Search for the cell housing the specified text and yield its [x, y] center coordinate. 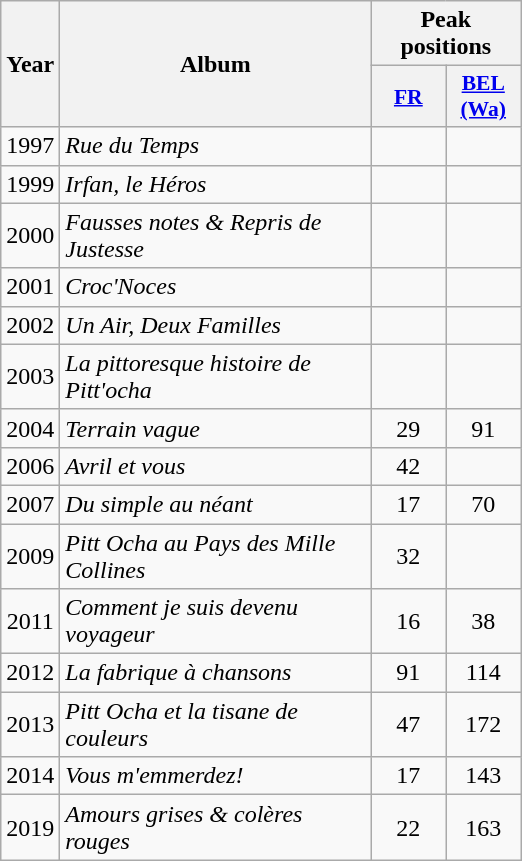
47 [408, 724]
Terrain vague [216, 428]
2004 [30, 428]
2007 [30, 504]
16 [408, 622]
Fausses notes & Repris de Justesse [216, 236]
2014 [30, 776]
70 [484, 504]
Vous m'emmerdez! [216, 776]
32 [408, 556]
La pittoresque histoire de Pitt'ocha [216, 376]
2011 [30, 622]
172 [484, 724]
2013 [30, 724]
La fabrique à chansons [216, 673]
143 [484, 776]
Comment je suis devenu voyageur [216, 622]
114 [484, 673]
2006 [30, 466]
Croc'Noces [216, 287]
Un Air, Deux Familles [216, 325]
FR [408, 96]
Avril et vous [216, 466]
1999 [30, 184]
2019 [30, 828]
Irfan, le Héros [216, 184]
2000 [30, 236]
Rue du Temps [216, 146]
2001 [30, 287]
1997 [30, 146]
Peak positions [446, 34]
42 [408, 466]
Year [30, 64]
Pitt Ocha au Pays des Mille Collines [216, 556]
2009 [30, 556]
Pitt Ocha et la tisane de couleurs [216, 724]
2012 [30, 673]
163 [484, 828]
2003 [30, 376]
38 [484, 622]
22 [408, 828]
BEL (Wa) [484, 96]
Du simple au néant [216, 504]
2002 [30, 325]
Album [216, 64]
29 [408, 428]
Amours grises & colères rouges [216, 828]
